Extract the (X, Y) coordinate from the center of the cell holding the provided text.  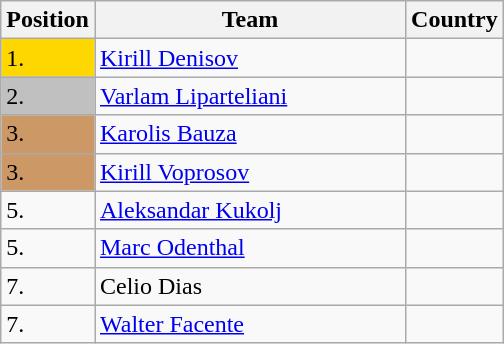
Kirill Denisov (250, 58)
Position (48, 20)
2. (48, 96)
1. (48, 58)
Team (250, 20)
Kirill Voprosov (250, 172)
Marc Odenthal (250, 248)
Aleksandar Kukolj (250, 210)
Varlam Liparteliani (250, 96)
Celio Dias (250, 286)
Walter Facente (250, 324)
Karolis Bauza (250, 134)
Country (455, 20)
